Return the [x, y] coordinate for the center point of the cell that contains the specified text.  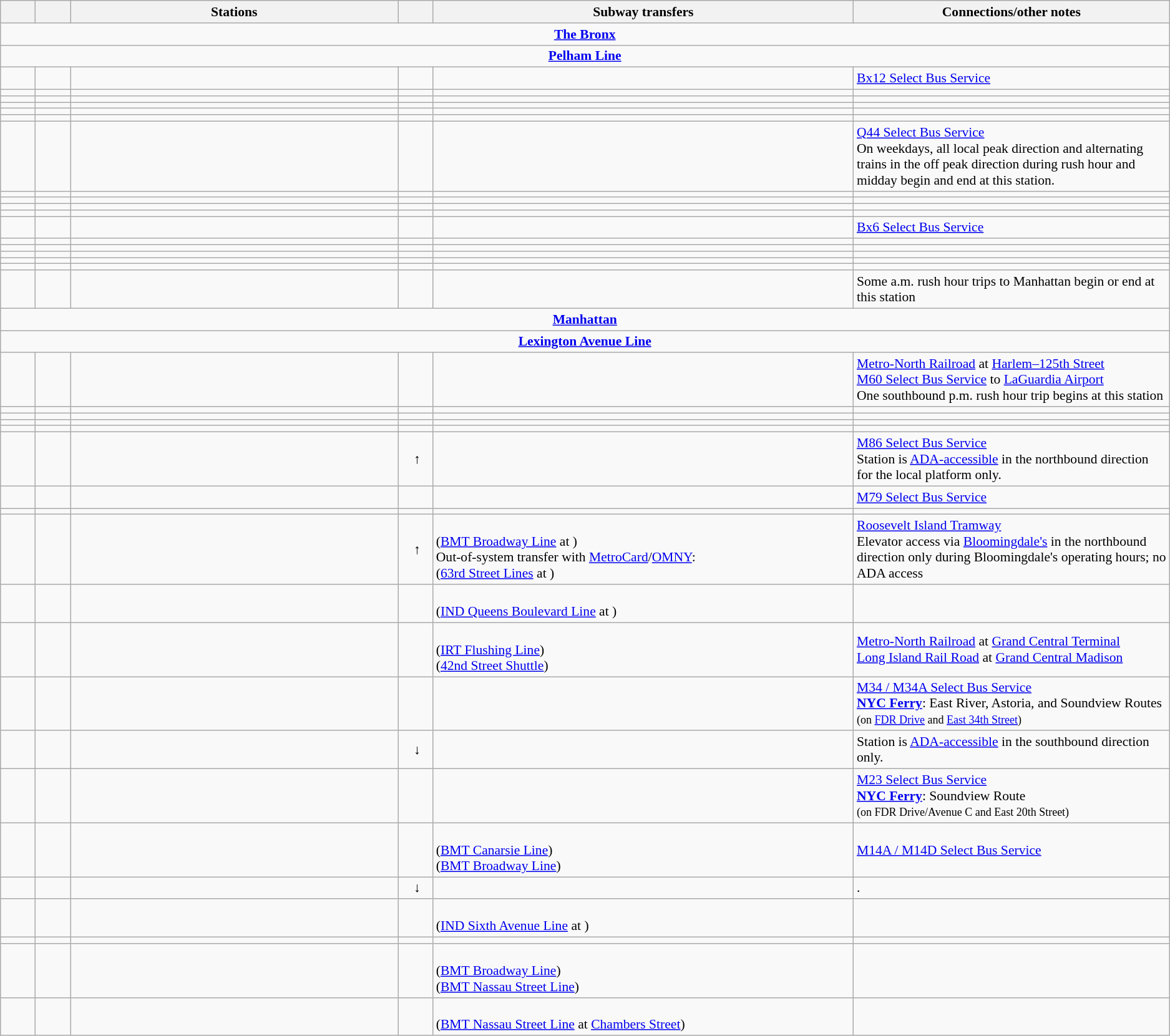
M79 Select Bus Service [1012, 497]
Lexington Avenue Line [585, 342]
M86 Select Bus ServiceStation is ADA-accessible in the northbound direction for the local platform only. [1012, 459]
Stations [234, 12]
Connections/other notes [1012, 12]
(BMT Broadway Line) (BMT Nassau Street Line) [643, 971]
Bx12 Select Bus Service [1012, 79]
Roosevelt Island TramwayElevator access via Bloomingdale's in the northbound direction only during Bloomingdale's operating hours; no ADA access [1012, 549]
Some a.m. rush hour trips to Manhattan begin or end at this station [1012, 289]
Metro-North Railroad at Harlem–125th StreetM60 Select Bus Service to LaGuardia AirportOne southbound p.m. rush hour trip begins at this station [1012, 380]
Manhattan [585, 319]
M34 / M34A Select Bus Service NYC Ferry: East River, Astoria, and Soundview Routes(on FDR Drive and East 34th Street) [1012, 704]
. [1012, 888]
Pelham Line [585, 56]
(BMT Nassau Street Line at Chambers Street) [643, 1017]
The Bronx [585, 34]
(IND Queens Boulevard Line at ) [643, 604]
(IRT Flushing Line) (42nd Street Shuttle) [643, 650]
Subway transfers [643, 12]
(BMT Broadway Line at )Out-of-system transfer with MetroCard/OMNY: (63rd Street Lines at ) [643, 549]
M14A / M14D Select Bus Service [1012, 850]
M23 Select Bus Service NYC Ferry: Soundview Route(on FDR Drive/Avenue C and East 20th Street) [1012, 796]
(BMT Canarsie Line) (BMT Broadway Line) [643, 850]
Metro-North Railroad at Grand Central TerminalLong Island Rail Road at Grand Central Madison [1012, 650]
Station is ADA-accessible in the southbound direction only. [1012, 750]
Bx6 Select Bus Service [1012, 228]
(IND Sixth Avenue Line at ) [643, 918]
